From the cell containing the given text, extract its center point as [X, Y] coordinate. 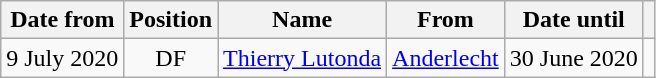
Position [171, 20]
From [446, 20]
Name [302, 20]
Date from [62, 20]
Date until [574, 20]
Thierry Lutonda [302, 58]
9 July 2020 [62, 58]
Anderlecht [446, 58]
30 June 2020 [574, 58]
DF [171, 58]
